Capture the cell that displays the provided text and extract its (x, y) central coordinate. 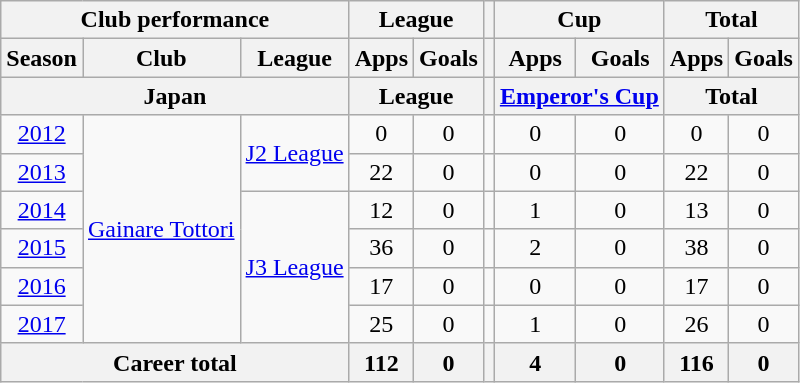
J2 League (294, 153)
26 (696, 324)
Club (161, 58)
12 (381, 210)
Cup (579, 20)
Club performance (175, 20)
4 (535, 362)
J3 League (294, 267)
2017 (42, 324)
2014 (42, 210)
112 (381, 362)
Japan (175, 96)
Career total (175, 362)
38 (696, 248)
Season (42, 58)
2012 (42, 134)
2 (535, 248)
2016 (42, 286)
13 (696, 210)
36 (381, 248)
2013 (42, 172)
116 (696, 362)
Gainare Tottori (161, 229)
2015 (42, 248)
25 (381, 324)
Emperor's Cup (579, 96)
